Return the [X, Y] coordinate for the center point of the cell that contains the specified text.  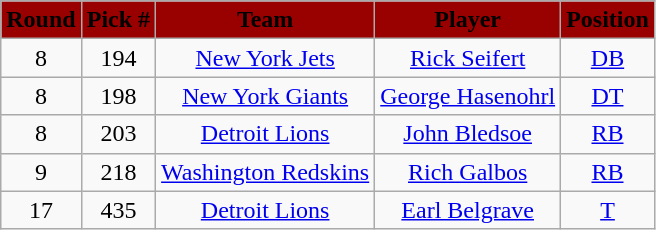
198 [118, 96]
New York Giants [266, 96]
John Bledsoe [468, 134]
Team [266, 20]
203 [118, 134]
194 [118, 58]
Rich Galbos [468, 172]
Pick # [118, 20]
Washington Redskins [266, 172]
Position [608, 20]
Round [41, 20]
17 [41, 210]
New York Jets [266, 58]
Player [468, 20]
DB [608, 58]
Earl Belgrave [468, 210]
Rick Seifert [468, 58]
218 [118, 172]
T [608, 210]
9 [41, 172]
George Hasenohrl [468, 96]
DT [608, 96]
435 [118, 210]
